Identify which cell holds the provided text, then report its (x, y) central coordinate. 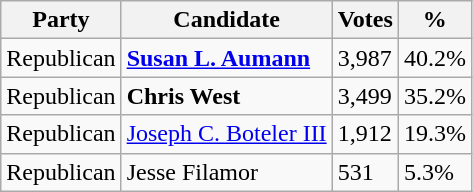
% (434, 20)
Votes (365, 20)
3,499 (365, 96)
Susan L. Aumann (226, 58)
19.3% (434, 134)
Chris West (226, 96)
531 (365, 172)
40.2% (434, 58)
Joseph C. Boteler III (226, 134)
35.2% (434, 96)
5.3% (434, 172)
Party (61, 20)
3,987 (365, 58)
Candidate (226, 20)
1,912 (365, 134)
Jesse Filamor (226, 172)
